Search for the cell housing the specified text and yield its (X, Y) center coordinate. 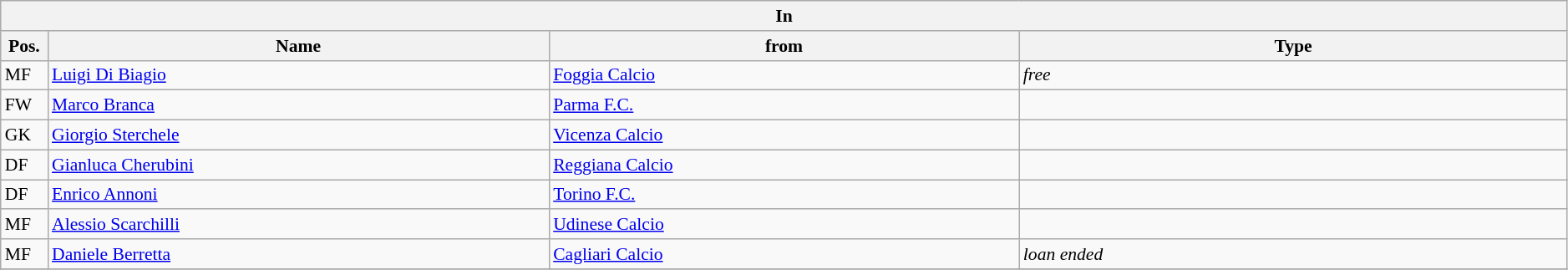
Gianluca Cherubini (298, 165)
Daniele Berretta (298, 254)
Luigi Di Biagio (298, 75)
In (784, 16)
Parma F.C. (784, 105)
Enrico Annoni (298, 195)
Cagliari Calcio (784, 254)
Type (1293, 46)
Alessio Scarchilli (298, 225)
Name (298, 46)
Pos. (24, 46)
loan ended (1293, 254)
Vicenza Calcio (784, 135)
Udinese Calcio (784, 225)
Foggia Calcio (784, 75)
FW (24, 105)
GK (24, 135)
Marco Branca (298, 105)
free (1293, 75)
from (784, 46)
Giorgio Sterchele (298, 135)
Reggiana Calcio (784, 165)
Torino F.C. (784, 195)
